For the text-containing cell, return its midpoint in (x, y) coordinate format. 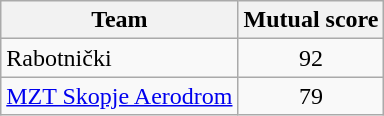
Rabotnički (120, 58)
79 (311, 96)
Mutual score (311, 20)
92 (311, 58)
Team (120, 20)
MZT Skopje Aerodrom (120, 96)
